Identify which cell holds the provided text, then report its [x, y] central coordinate. 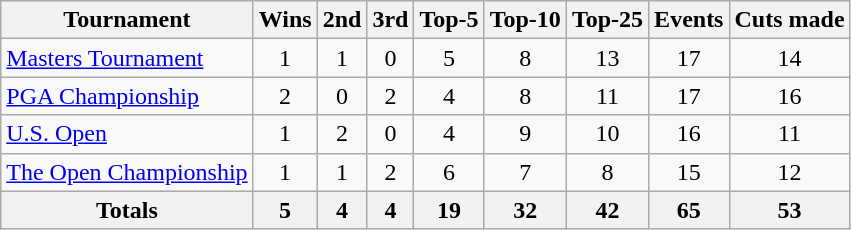
Wins [285, 20]
12 [790, 172]
Top-5 [449, 20]
Masters Tournament [127, 58]
13 [607, 58]
Top-25 [607, 20]
Events [689, 20]
PGA Championship [127, 96]
2nd [342, 20]
65 [689, 210]
Top-10 [525, 20]
9 [525, 134]
7 [525, 172]
53 [790, 210]
3rd [390, 20]
32 [525, 210]
Cuts made [790, 20]
14 [790, 58]
The Open Championship [127, 172]
15 [689, 172]
19 [449, 210]
U.S. Open [127, 134]
6 [449, 172]
42 [607, 210]
Tournament [127, 20]
10 [607, 134]
Totals [127, 210]
